Pinpoint the cell where the given text exists, returning its [x, y] midpoint coordinate. 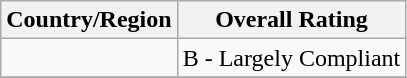
Overall Rating [292, 20]
Country/Region [89, 20]
B - Largely Compliant [292, 58]
